Identify which cell holds the provided text, then report its (X, Y) central coordinate. 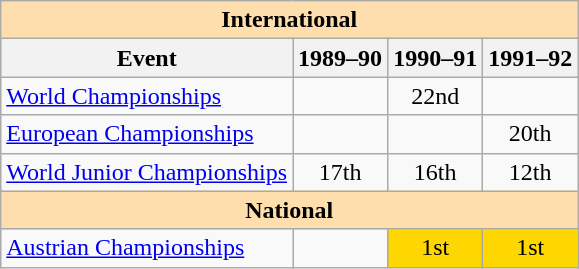
1990–91 (436, 58)
National (290, 210)
International (290, 20)
22nd (436, 96)
16th (436, 172)
1991–92 (530, 58)
Austrian Championships (147, 248)
20th (530, 134)
12th (530, 172)
Event (147, 58)
17th (340, 172)
1989–90 (340, 58)
World Junior Championships (147, 172)
European Championships (147, 134)
World Championships (147, 96)
